Scan for the cell matching the given text and deliver its [X, Y] coordinate at center. 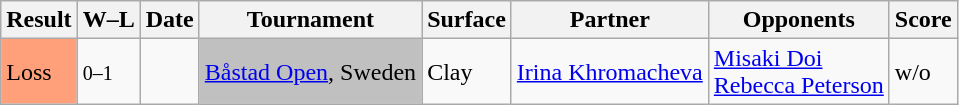
Loss [39, 72]
Misaki Doi Rebecca Peterson [798, 72]
Surface [467, 20]
w/o [923, 72]
Score [923, 20]
0–1 [108, 72]
Opponents [798, 20]
Date [170, 20]
Clay [467, 72]
Partner [610, 20]
Irina Khromacheva [610, 72]
W–L [108, 20]
Result [39, 20]
Båstad Open, Sweden [310, 72]
Tournament [310, 20]
